Detect which cell encompasses the target text, then output its (x, y) center coordinate. 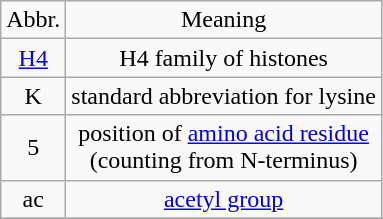
5 (34, 148)
standard abbreviation for lysine (224, 96)
K (34, 96)
H4 family of histones (224, 58)
Abbr. (34, 20)
acetyl group (224, 199)
Meaning (224, 20)
H4 (34, 58)
ac (34, 199)
position of amino acid residue (counting from N-terminus) (224, 148)
